Detect which cell encompasses the target text, then output its [x, y] center coordinate. 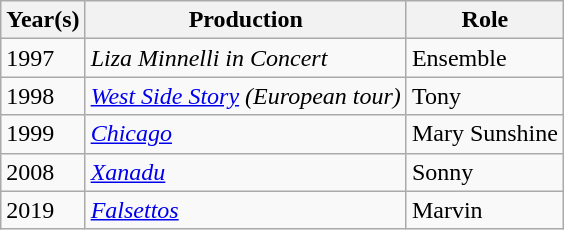
Chicago [246, 134]
Year(s) [43, 20]
Ensemble [484, 58]
Xanadu [246, 172]
Production [246, 20]
Sonny [484, 172]
1999 [43, 134]
2019 [43, 210]
Tony [484, 96]
Falsettos [246, 210]
Role [484, 20]
2008 [43, 172]
Marvin [484, 210]
Mary Sunshine [484, 134]
1997 [43, 58]
1998 [43, 96]
West Side Story (European tour) [246, 96]
Liza Minnelli in Concert [246, 58]
